For the text-containing cell, return its midpoint in (x, y) coordinate format. 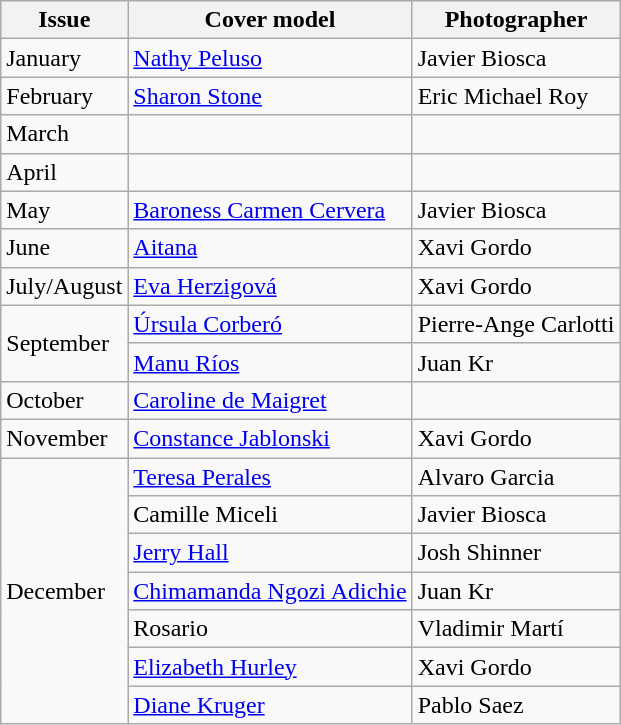
March (64, 134)
Caroline de Maigret (270, 400)
Diane Kruger (270, 705)
Photographer (516, 20)
October (64, 400)
Constance Jablonski (270, 438)
July/August (64, 286)
December (64, 591)
Nathy Peluso (270, 58)
Cover model (270, 20)
Eva Herzigová (270, 286)
Manu Ríos (270, 362)
Pierre-Ange Carlotti (516, 324)
Eric Michael Roy (516, 96)
Teresa Perales (270, 477)
Úrsula Corberó (270, 324)
Jerry Hall (270, 553)
June (64, 248)
Aitana (270, 248)
September (64, 343)
Baroness Carmen Cervera (270, 210)
Josh Shinner (516, 553)
February (64, 96)
Camille Miceli (270, 515)
Issue (64, 20)
January (64, 58)
May (64, 210)
Alvaro Garcia (516, 477)
April (64, 172)
Elizabeth Hurley (270, 667)
Pablo Saez (516, 705)
Vladimir Martí (516, 629)
Chimamanda Ngozi Adichie (270, 591)
November (64, 438)
Sharon Stone (270, 96)
Rosario (270, 629)
